Extract the (x, y) coordinate from the center of the cell holding the provided text.  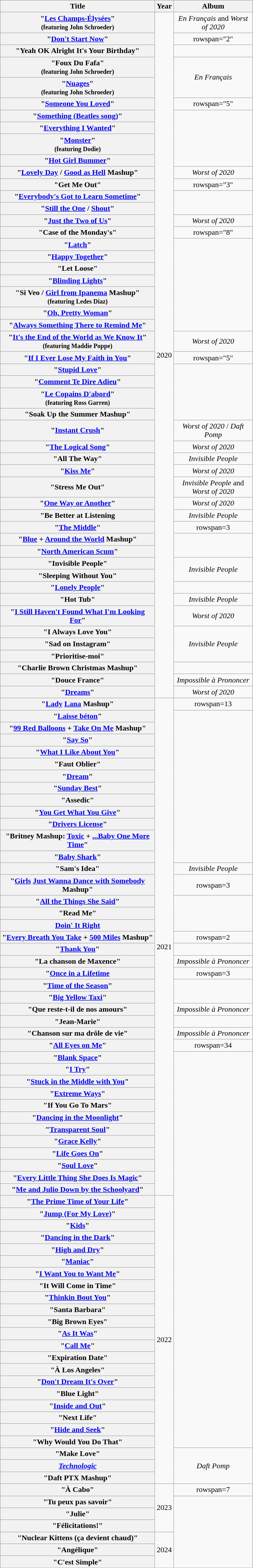
"Jean-Marie" (78, 1021)
"Say So" (78, 740)
"Read Me" (78, 913)
Title (78, 6)
"Sad on Instagram" (78, 644)
rowspan=7 (213, 1490)
Year (164, 6)
"It Will Come in Time" (78, 1286)
"The Logical Song" (78, 447)
"Get Me Out" (78, 185)
Album (213, 6)
"Félicitations!" (78, 1526)
Daft Pomp (213, 1466)
"Don't Dream It's Over" (78, 1382)
"If You Go To Mars" (78, 1105)
"Sunday Best" (78, 788)
"Monster"(featuring Dodie) (78, 144)
"Stress Me Out" (78, 487)
"Blank Space" (78, 1057)
"Sam's Idea" (78, 869)
"Stuck in the Middle with You" (78, 1081)
"I Always Love You" (78, 632)
Doin' It Right (78, 925)
"Big Yellow Taxi" (78, 997)
"Le Copains D'abord"(featuring Ross Garren) (78, 398)
"Dancing in the Dark" (78, 1238)
En Français and Worst of 2020 (213, 23)
"Life Goes On" (78, 1153)
"Faut Oblier" (78, 764)
"All Eyes on Me" (78, 1045)
"All the Things She Said" (78, 901)
"Once in a Lifetime (78, 973)
"Charlie Brown Christmas Mashup" (78, 668)
"Tu peux pas savoir" (78, 1502)
"Les Champs-Élysées"(featuring John Schroeder) (78, 23)
"Be Better at Listening (78, 515)
"Instant Crush" (78, 430)
"Blinding Lights" (78, 281)
"It's the End of the World as We Know It"(featuring Maddie Poppe) (78, 341)
"The Prime Time of Your Life" (78, 1201)
"Why Would You Do That" (78, 1442)
En Français (213, 77)
"Make Love" (78, 1454)
"Julie" (78, 1514)
Invisible People and Worst of 2020 (213, 487)
"Transparent Soul" (78, 1129)
"Everything I Wanted" (78, 128)
"Dreams" (78, 692)
"Yeah OK Alright It's Your Birthday" (78, 51)
"Soak Up the Summer Mashup" (78, 414)
"Time of the Season" (78, 985)
"Maniac" (78, 1262)
"One Way or Another" (78, 503)
rowspan="3" (213, 185)
"Happy Together" (78, 257)
"Nuages"(featuring John Schroeder) (78, 88)
"Douce France" (78, 680)
"Me and Julio Down by the Schoolyard" (78, 1189)
"Hide and Seek" (78, 1430)
"Daft PTX Mashup" (78, 1478)
"Grace Kelly" (78, 1141)
"Still the One / Shout" (78, 209)
"Everybody's Got to Learn Sometime" (78, 197)
"Hot Girl Bummer" (78, 160)
"Case of the Monday's" (78, 233)
"Let Loose" (78, 269)
"Next Life" (78, 1418)
"Extreme Ways" (78, 1093)
"Prioritise-moi" (78, 656)
"Dancing in the Moonlight" (78, 1117)
2023 (164, 1508)
"Someone You Loved" (78, 104)
"Big Brown Eyes" (78, 1322)
"Dream" (78, 776)
rowspan="8" (213, 233)
"Angélique" (78, 1550)
"You Get What You Give" (78, 812)
"Something (Beatles song)" (78, 116)
"Baby Shark" (78, 857)
"Thank You" (78, 949)
"Every Little Thing She Does Is Magic" (78, 1177)
"À Cabo" (78, 1490)
"Lonely People" (78, 587)
"All The Way" (78, 459)
"I Still Haven't Found What I'm Looking For" (78, 615)
"Comment Te Dire Adieu" (78, 382)
"I Try" (78, 1069)
"Que reste-t-il de nos amours" (78, 1009)
rowspan=34 (213, 1045)
rowspan="2" (213, 39)
"Assedic" (78, 800)
"Lady Lana Mashup" (78, 704)
"Britney Mashup: Toxic + ...Baby One More Time" (78, 841)
"If I Ever Lose My Faith in You" (78, 358)
"Expiration Date" (78, 1358)
"Stupid Love" (78, 370)
"99 Red Balloons + Take On Me Mashup" (78, 728)
"Call Me" (78, 1346)
"Drivers License" (78, 824)
"Blue Light" (78, 1393)
"The Middle" (78, 527)
"Foux Du Fafa"(featuring John Schroeder) (78, 67)
"High and Dry" (78, 1250)
"Inside and Out" (78, 1406)
"Oh, Pretty Woman" (78, 313)
rowspan=2 (213, 937)
2021 (164, 947)
"Kids" (78, 1226)
"Si Veo / Girl from Ipanema Mashup"(featuring Ledes Diaz) (78, 297)
"Every Breath You Take + 500 Miles Mashup" (78, 937)
2020 (164, 355)
"Hot Tub" (78, 599)
"À Los Angeles" (78, 1370)
"As It Was" (78, 1334)
"Kiss Me" (78, 471)
"Sleeping Without You" (78, 575)
"Girls Just Wanna Dance with Somebody Mashup" (78, 885)
"Lovely Day / Good as Hell Mashup" (78, 172)
"La chanson de Maxence" (78, 961)
"Thinkin Bout You" (78, 1298)
"North American Scum" (78, 551)
"Jump (For My Love)" (78, 1213)
"Just the Two of Us" (78, 221)
"I Want You to Want Me" (78, 1274)
rowspan=13 (213, 704)
Worst of 2020 / Daft Pomp (213, 430)
"Soul Love" (78, 1165)
2024 (164, 1550)
"What I Like About You" (78, 752)
"Santa Barbara" (78, 1310)
"Always Something There to Remind Me" (78, 325)
"Blue + Around the World Mashup" (78, 539)
2022 (164, 1340)
"Latch" (78, 245)
"Nuclear Kittens (ça devient chaud)" (78, 1538)
"C'est Simple" (78, 1562)
"Invisible People" (78, 563)
"Don't Start Now" (78, 39)
"Laisse béton" (78, 716)
"Chanson sur ma drôle de vie" (78, 1033)
Technologic (78, 1466)
